Return [X, Y] of the center of cell containing provided text 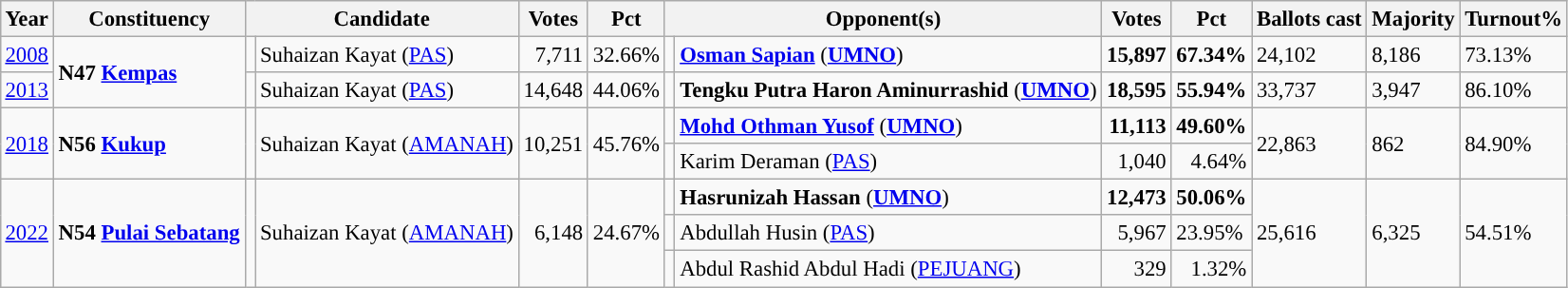
84.90% [1514, 144]
14,648 [552, 90]
1.32% [1211, 269]
2018 [27, 144]
Mohd Othman Yusof (UMNO) [888, 126]
Abdullah Husin (PAS) [888, 233]
7,711 [552, 54]
12,473 [1137, 198]
Karim Deraman (PAS) [888, 162]
Tengku Putra Haron Aminurrashid (UMNO) [888, 90]
Year [27, 19]
Opponent(s) [883, 19]
67.34% [1211, 54]
54.51% [1514, 234]
10,251 [552, 144]
3,947 [1413, 90]
24,102 [1310, 54]
50.06% [1211, 198]
1,040 [1137, 162]
22,863 [1310, 144]
Abdul Rashid Abdul Hadi (PEJUANG) [888, 269]
55.94% [1211, 90]
N47 Kempas [149, 72]
25,616 [1310, 234]
18,595 [1137, 90]
44.06% [626, 90]
86.10% [1514, 90]
2013 [27, 90]
Hasrunizah Hassan (UMNO) [888, 198]
8,186 [1413, 54]
6,148 [552, 234]
Ballots cast [1310, 19]
Constituency [149, 19]
73.13% [1514, 54]
33,737 [1310, 90]
5,967 [1137, 233]
2008 [27, 54]
11,113 [1137, 126]
Majority [1413, 19]
32.66% [626, 54]
4.64% [1211, 162]
329 [1137, 269]
6,325 [1413, 234]
Candidate [382, 19]
N54 Pulai Sebatang [149, 234]
24.67% [626, 234]
23.95% [1211, 233]
N56 Kukup [149, 144]
Osman Sapian (UMNO) [888, 54]
Turnout% [1514, 19]
862 [1413, 144]
15,897 [1137, 54]
2022 [27, 234]
49.60% [1211, 126]
45.76% [626, 144]
